Return the [X, Y] coordinate for the center point of the cell that contains the specified text.  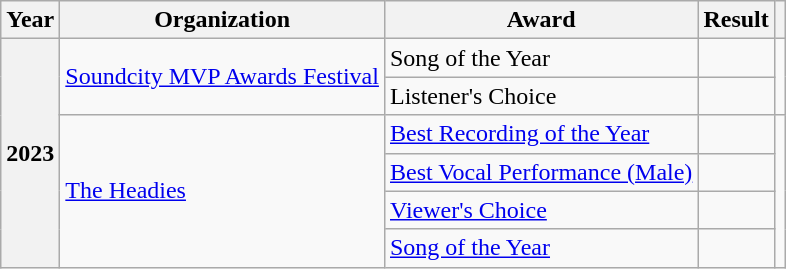
Result [736, 20]
Soundcity MVP Awards Festival [222, 77]
Organization [222, 20]
Award [540, 20]
Year [30, 20]
2023 [30, 153]
Listener's Choice [540, 96]
Best Vocal Performance (Male) [540, 172]
Best Recording of the Year [540, 134]
The Headies [222, 191]
Viewer's Choice [540, 210]
